Extract the (X, Y) coordinate from the center of the cell holding the provided text.  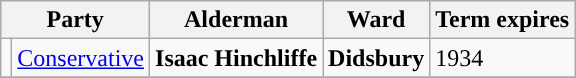
Party (76, 20)
Ward (376, 20)
Term expires (502, 20)
Didsbury (376, 58)
1934 (502, 58)
Conservative (81, 58)
Isaac Hinchliffe (236, 58)
Alderman (236, 20)
